Scan for the cell matching the given text and deliver its (X, Y) coordinate at center. 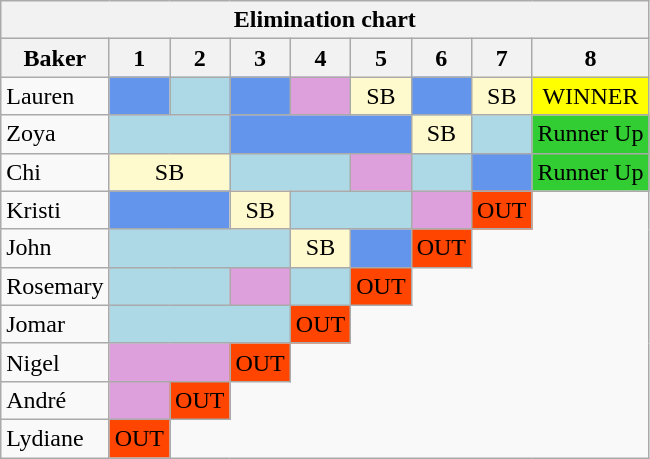
4 (320, 58)
André (55, 400)
Lauren (55, 96)
Lydiane (55, 438)
Elimination chart (325, 20)
John (55, 248)
6 (441, 58)
Zoya (55, 134)
WINNER (590, 96)
2 (200, 58)
Kristi (55, 210)
Nigel (55, 362)
3 (260, 58)
1 (139, 58)
Jomar (55, 324)
7 (502, 58)
5 (381, 58)
Baker (55, 58)
8 (590, 58)
Chi (55, 172)
Rosemary (55, 286)
